Detect which cell encompasses the target text, then output its (x, y) center coordinate. 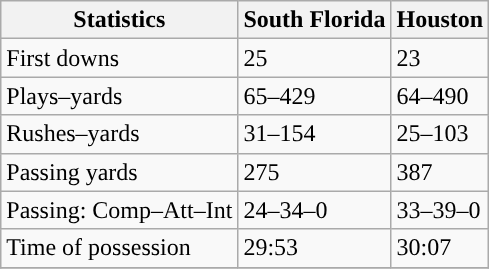
Statistics (120, 20)
33–39–0 (440, 210)
25 (314, 58)
South Florida (314, 20)
387 (440, 172)
First downs (120, 58)
Passing: Comp–Att–Int (120, 210)
Houston (440, 20)
Passing yards (120, 172)
Time of possession (120, 248)
64–490 (440, 96)
31–154 (314, 134)
23 (440, 58)
65–429 (314, 96)
24–34–0 (314, 210)
29:53 (314, 248)
25–103 (440, 134)
Rushes–yards (120, 134)
275 (314, 172)
Plays–yards (120, 96)
30:07 (440, 248)
